Return the [X, Y] coordinate for the center point of the cell that contains the specified text.  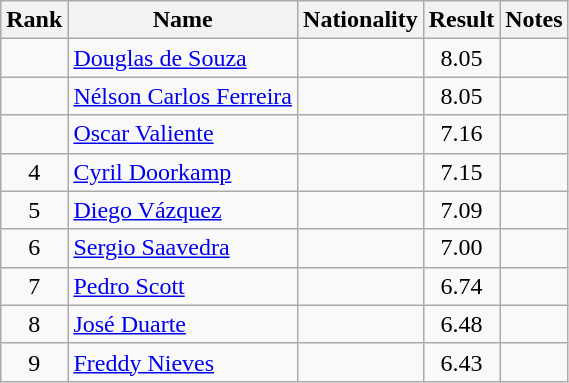
Freddy Nieves [183, 362]
Diego Vázquez [183, 210]
Name [183, 20]
6.43 [461, 362]
Oscar Valiente [183, 134]
Nélson Carlos Ferreira [183, 96]
Douglas de Souza [183, 58]
6.48 [461, 324]
6 [34, 248]
7.09 [461, 210]
José Duarte [183, 324]
7.15 [461, 172]
Pedro Scott [183, 286]
Sergio Saavedra [183, 248]
Rank [34, 20]
9 [34, 362]
6.74 [461, 286]
Result [461, 20]
7.16 [461, 134]
Notes [534, 20]
4 [34, 172]
8 [34, 324]
Cyril Doorkamp [183, 172]
5 [34, 210]
Nationality [361, 20]
7.00 [461, 248]
7 [34, 286]
